Locate the cell with the specified text and output its (x, y) center coordinate. 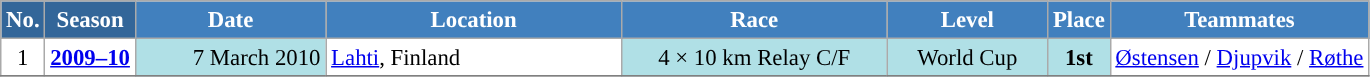
4 × 10 km Relay C/F (754, 58)
Østensen / Djupvik / Røthe (1240, 58)
Date (230, 20)
Place (1079, 20)
1st (1079, 58)
Season (90, 20)
Location (474, 20)
2009–10 (90, 58)
No. (23, 20)
Lahti, Finland (474, 58)
Teammates (1240, 20)
World Cup (968, 58)
1 (23, 58)
7 March 2010 (230, 58)
Race (754, 20)
Level (968, 20)
